Find where the given text appears and provide that cell's center as (x, y) coordinate. 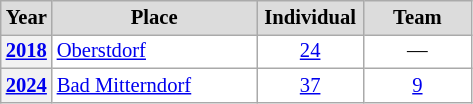
2018 (26, 51)
24 (310, 51)
Individual (310, 17)
Bad Mitterndorf (154, 85)
2024 (26, 85)
Place (154, 17)
Team (418, 17)
— (418, 51)
9 (418, 85)
Year (26, 17)
37 (310, 85)
Oberstdorf (154, 51)
